Extract the (X, Y) coordinate from the center of the cell holding the provided text.  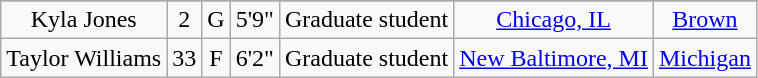
6'2" (254, 58)
5'9" (254, 20)
Kyla Jones (84, 20)
Chicago, IL (554, 20)
2 (184, 20)
G (216, 20)
Taylor Williams (84, 58)
New Baltimore, MI (554, 58)
F (216, 58)
Michigan (704, 58)
Brown (704, 20)
33 (184, 58)
